Output the (X, Y) coordinate of the center of the cell containing the given text.  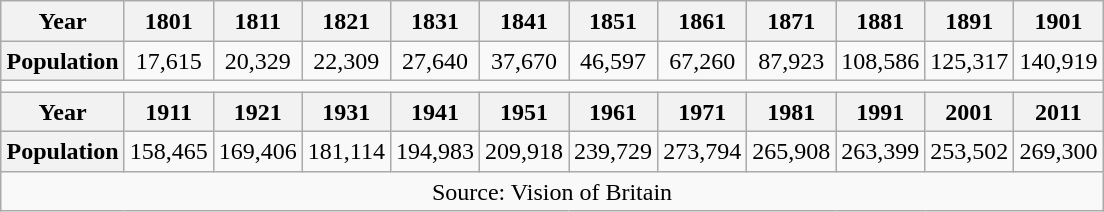
158,465 (168, 151)
22,309 (346, 61)
67,260 (702, 61)
17,615 (168, 61)
1971 (702, 112)
125,317 (970, 61)
269,300 (1058, 151)
20,329 (258, 61)
1911 (168, 112)
1981 (792, 112)
37,670 (524, 61)
1831 (434, 21)
1941 (434, 112)
1901 (1058, 21)
1891 (970, 21)
1921 (258, 112)
1851 (614, 21)
1991 (880, 112)
1931 (346, 112)
1811 (258, 21)
253,502 (970, 151)
1961 (614, 112)
1951 (524, 112)
169,406 (258, 151)
209,918 (524, 151)
1861 (702, 21)
140,919 (1058, 61)
2001 (970, 112)
46,597 (614, 61)
1881 (880, 21)
1871 (792, 21)
2011 (1058, 112)
1801 (168, 21)
239,729 (614, 151)
265,908 (792, 151)
87,923 (792, 61)
27,640 (434, 61)
Source: Vision of Britain (552, 191)
273,794 (702, 151)
181,114 (346, 151)
263,399 (880, 151)
108,586 (880, 61)
1841 (524, 21)
1821 (346, 21)
194,983 (434, 151)
